From the cell containing the given text, extract its center point as [x, y] coordinate. 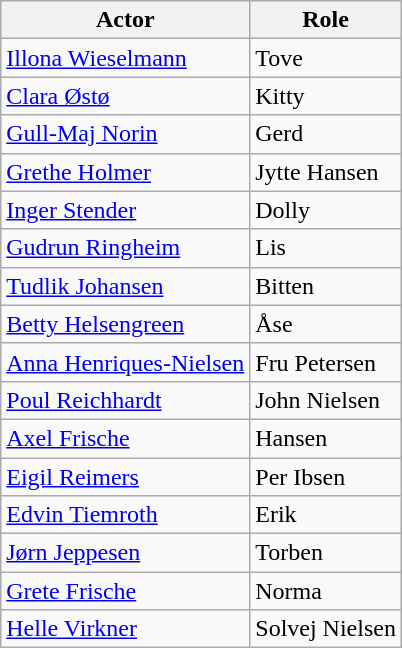
Role [326, 20]
Edvin Tiemroth [126, 515]
John Nielsen [326, 400]
Gull-Maj Norin [126, 134]
Torben [326, 553]
Norma [326, 591]
Betty Helsengreen [126, 324]
Åse [326, 324]
Grete Frische [126, 591]
Erik [326, 515]
Tudlik Johansen [126, 286]
Anna Henriques-Nielsen [126, 362]
Jørn Jeppesen [126, 553]
Clara Østø [126, 96]
Eigil Reimers [126, 477]
Grethe Holmer [126, 172]
Gudrun Ringheim [126, 248]
Tove [326, 58]
Jytte Hansen [326, 172]
Axel Frische [126, 438]
Hansen [326, 438]
Helle Virkner [126, 629]
Gerd [326, 134]
Actor [126, 20]
Solvej Nielsen [326, 629]
Dolly [326, 210]
Bitten [326, 286]
Inger Stender [126, 210]
Illona Wieselmann [126, 58]
Poul Reichhardt [126, 400]
Kitty [326, 96]
Lis [326, 248]
Per Ibsen [326, 477]
Fru Petersen [326, 362]
